From the cell containing the given text, extract its center point as (X, Y) coordinate. 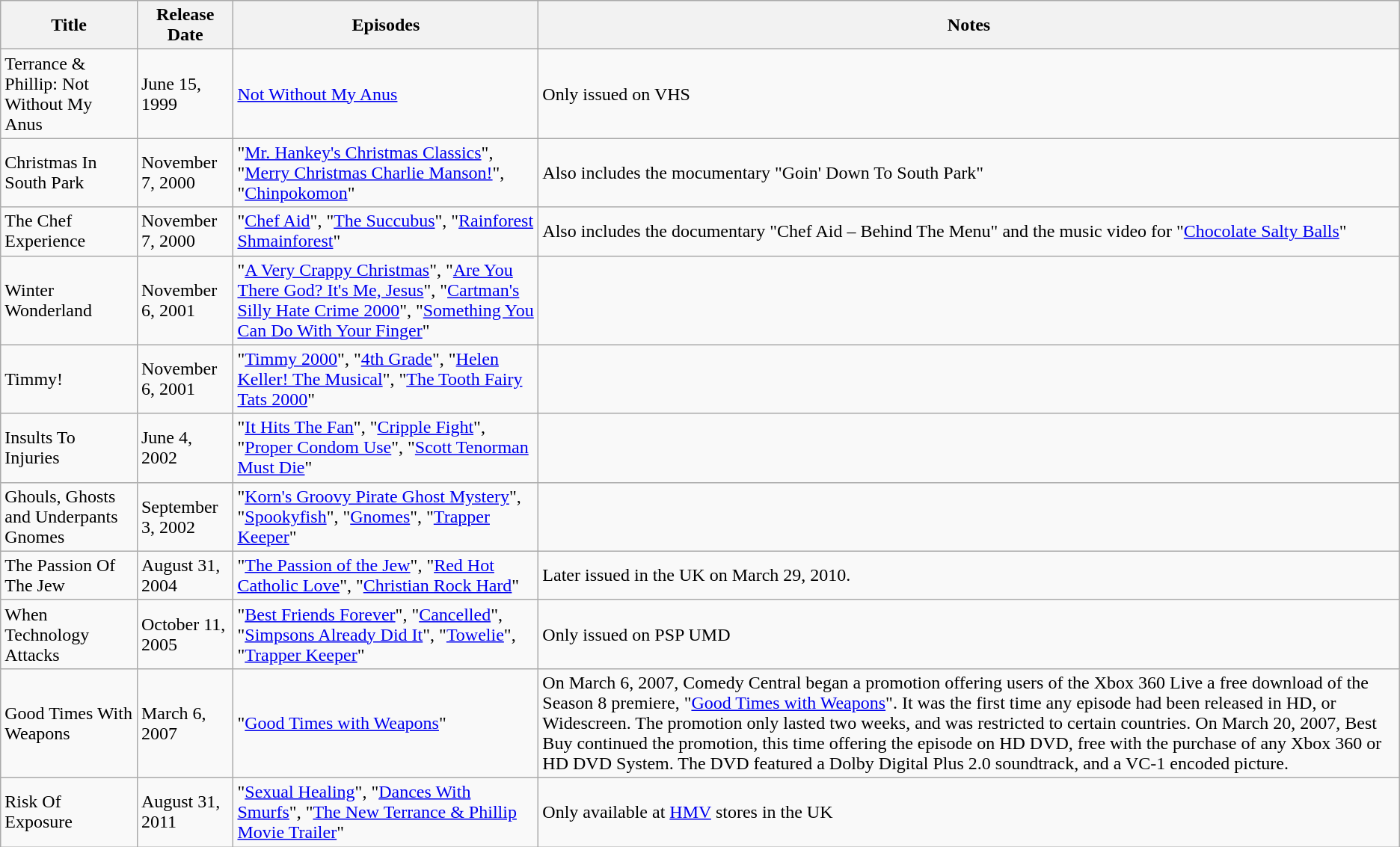
"Sexual Healing", "Dances With Smurfs", "The New Terrance & Phillip Movie Trailer" (386, 812)
October 11, 2005 (185, 634)
"Mr. Hankey's Christmas Classics", "Merry Christmas Charlie Manson!", "Chinpokomon" (386, 173)
August 31, 2011 (185, 812)
Only issued on PSP UMD (969, 634)
Episodes (386, 25)
June 15, 1999 (185, 94)
Only available at HMV stores in the UK (969, 812)
"Best Friends Forever", "Cancelled", "Simpsons Already Did It", "Towelie", "Trapper Keeper" (386, 634)
August 31, 2004 (185, 576)
Title (69, 25)
March 6, 2007 (185, 723)
When Technology Attacks (69, 634)
Also includes the documentary "Chef Aid – Behind The Menu" and the music video for "Chocolate Salty Balls" (969, 232)
Insults To Injuries (69, 448)
Ghouls, Ghosts and Underpants Gnomes (69, 517)
"It Hits The Fan", "Cripple Fight", "Proper Condom Use", "Scott Tenorman Must Die" (386, 448)
Risk Of Exposure (69, 812)
"Good Times with Weapons" (386, 723)
Timmy! (69, 379)
Release Date (185, 25)
Christmas In South Park (69, 173)
The Passion Of The Jew (69, 576)
Winter Wonderland (69, 301)
"A Very Crappy Christmas", "Are You There God? It's Me, Jesus", "Cartman's Silly Hate Crime 2000", "Something You Can Do With Your Finger" (386, 301)
Notes (969, 25)
"Chef Aid", "The Succubus", "Rainforest Shmainforest" (386, 232)
Later issued in the UK on March 29, 2010. (969, 576)
"The Passion of the Jew", "Red Hot Catholic Love", "Christian Rock Hard" (386, 576)
Good Times With Weapons (69, 723)
June 4, 2002 (185, 448)
The Chef Experience (69, 232)
"Korn's Groovy Pirate Ghost Mystery", "Spookyfish", "Gnomes", "Trapper Keeper" (386, 517)
Only issued on VHS (969, 94)
Not Without My Anus (386, 94)
"Timmy 2000", "4th Grade", "Helen Keller! The Musical", "The Tooth Fairy Tats 2000" (386, 379)
Also includes the mocumentary "Goin' Down To South Park" (969, 173)
Terrance & Phillip: Not Without My Anus (69, 94)
September 3, 2002 (185, 517)
